Provide the (X, Y) coordinate of the cell's center where the given text is located.  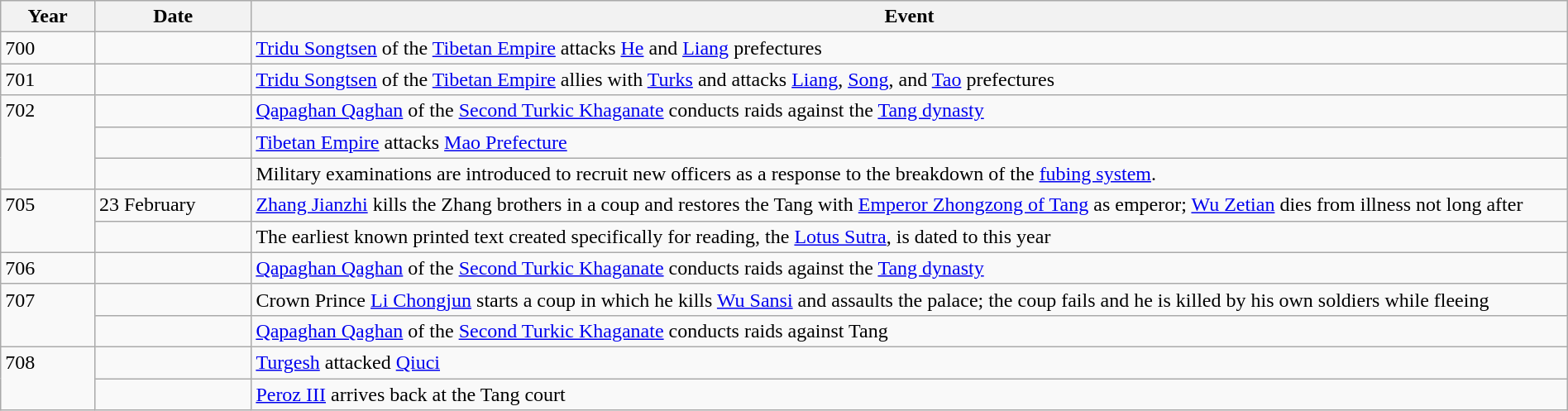
Qapaghan Qaghan of the Second Turkic Khaganate conducts raids against Tang (910, 331)
Tridu Songtsen of the Tibetan Empire attacks He and Liang prefectures (910, 48)
The earliest known printed text created specifically for reading, the Lotus Sutra, is dated to this year (910, 237)
706 (48, 268)
Tibetan Empire attacks Mao Prefecture (910, 142)
Event (910, 17)
701 (48, 79)
23 February (172, 205)
708 (48, 378)
Peroz III arrives back at the Tang court (910, 394)
Date (172, 17)
Year (48, 17)
Turgesh attacked Qiuci (910, 362)
700 (48, 48)
702 (48, 142)
707 (48, 315)
Tridu Songtsen of the Tibetan Empire allies with Turks and attacks Liang, Song, and Tao prefectures (910, 79)
Military examinations are introduced to recruit new officers as a response to the breakdown of the fubing system. (910, 174)
705 (48, 221)
